Extract the [x, y] coordinate from the center of the cell holding the provided text.  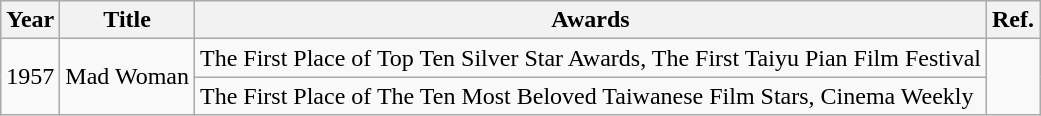
Mad Woman [128, 77]
Awards [590, 20]
1957 [30, 77]
The First Place of The Ten Most Beloved Taiwanese Film Stars, Cinema Weekly [590, 96]
Ref. [1012, 20]
Year [30, 20]
Title [128, 20]
The First Place of Top Ten Silver Star Awards, The First Taiyu Pian Film Festival [590, 58]
